Capture the cell that displays the provided text and extract its [x, y] central coordinate. 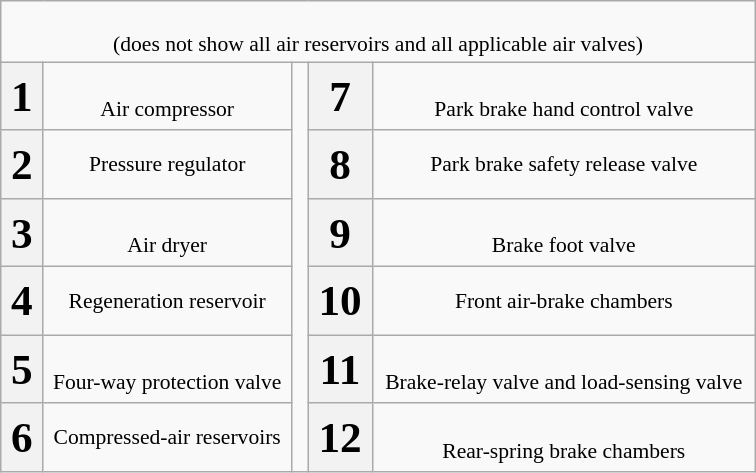
(does not show all air reservoirs and all applicable air valves) [378, 32]
Park brake safety release valve [564, 165]
Brake-relay valve and load-sensing valve [564, 369]
6 [22, 438]
Front air-brake chambers [564, 301]
2 [22, 165]
Regeneration reservoir [168, 301]
4 [22, 301]
Four-way protection valve [168, 369]
9 [340, 233]
Air compressor [168, 96]
11 [340, 369]
Rear-spring brake chambers [564, 438]
Compressed-air reservoirs [168, 438]
Air dryer [168, 233]
12 [340, 438]
8 [340, 165]
Brake foot valve [564, 233]
10 [340, 301]
1 [22, 96]
5 [22, 369]
7 [340, 96]
Park brake hand control valve [564, 96]
3 [22, 233]
Pressure regulator [168, 165]
